Search for the cell housing the specified text and yield its [X, Y] center coordinate. 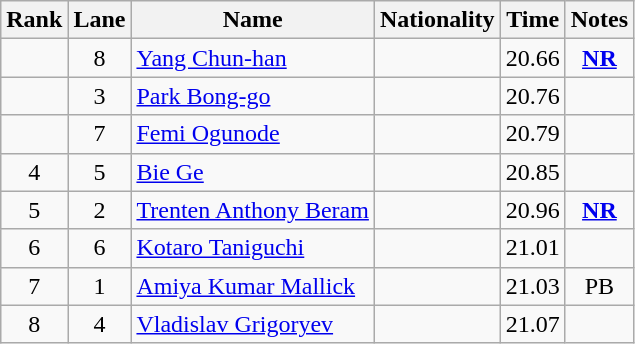
Rank [34, 20]
Yang Chun-han [252, 58]
Notes [599, 20]
Amiya Kumar Mallick [252, 286]
Trenten Anthony Beram [252, 210]
21.01 [532, 248]
20.79 [532, 134]
Time [532, 20]
2 [100, 210]
Lane [100, 20]
3 [100, 96]
Kotaro Taniguchi [252, 248]
20.85 [532, 172]
20.66 [532, 58]
21.03 [532, 286]
Femi Ogunode [252, 134]
Bie Ge [252, 172]
21.07 [532, 324]
Vladislav Grigoryev [252, 324]
Name [252, 20]
Nationality [437, 20]
PB [599, 286]
Park Bong-go [252, 96]
1 [100, 286]
20.96 [532, 210]
20.76 [532, 96]
